Locate the cell with the specified text and output its [x, y] center coordinate. 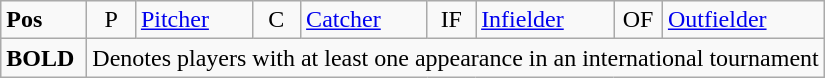
C [276, 20]
P [112, 20]
Infielder [545, 20]
OF [638, 20]
BOLD [44, 58]
Denotes players with at least one appearance in an international tournament [456, 58]
Catcher [364, 20]
Outfielder [743, 20]
Pitcher [194, 20]
IF [452, 20]
Pos [44, 20]
